Output the (x, y) coordinate of the center of the cell containing the given text.  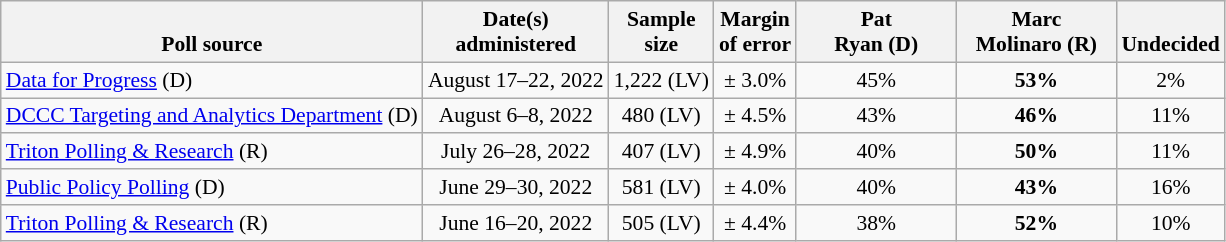
50% (1036, 152)
45% (876, 80)
± 4.0% (755, 187)
Public Policy Polling (D) (212, 187)
38% (876, 223)
June 29–30, 2022 (516, 187)
DCCC Targeting and Analytics Department (D) (212, 116)
10% (1170, 223)
480 (LV) (662, 116)
MarcMolinaro (R) (1036, 32)
± 4.9% (755, 152)
Date(s)administered (516, 32)
505 (LV) (662, 223)
581 (LV) (662, 187)
53% (1036, 80)
Data for Progress (D) (212, 80)
June 16–20, 2022 (516, 223)
2% (1170, 80)
Marginof error (755, 32)
52% (1036, 223)
± 3.0% (755, 80)
PatRyan (D) (876, 32)
August 6–8, 2022 (516, 116)
46% (1036, 116)
16% (1170, 187)
Undecided (1170, 32)
Samplesize (662, 32)
± 4.4% (755, 223)
± 4.5% (755, 116)
407 (LV) (662, 152)
1,222 (LV) (662, 80)
Poll source (212, 32)
August 17–22, 2022 (516, 80)
July 26–28, 2022 (516, 152)
